Locate the cell with the specified text and output its [x, y] center coordinate. 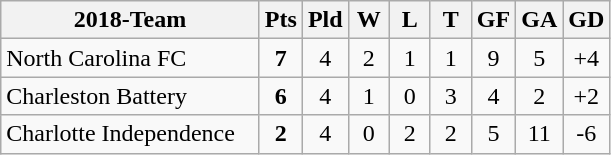
Pts [280, 20]
L [410, 20]
North Carolina FC [130, 58]
6 [280, 96]
+2 [586, 96]
GD [586, 20]
GA [540, 20]
3 [450, 96]
Charleston Battery [130, 96]
+4 [586, 58]
2018-Team [130, 20]
T [450, 20]
W [368, 20]
9 [493, 58]
11 [540, 134]
-6 [586, 134]
GF [493, 20]
Pld [325, 20]
7 [280, 58]
Charlotte Independence [130, 134]
